Locate the cell with the specified text and output its [x, y] center coordinate. 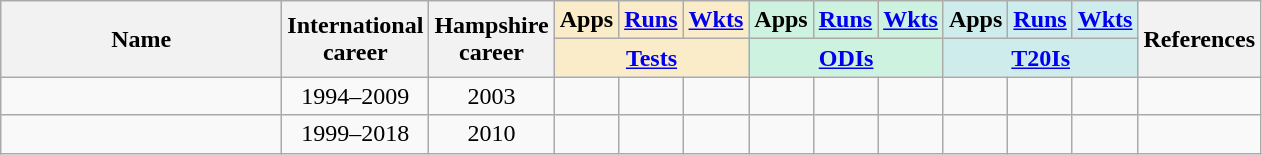
1994–2009 [356, 96]
Name [142, 39]
1999–2018 [356, 134]
Tests [652, 58]
ODIs [846, 58]
2003 [492, 96]
Internationalcareer [356, 39]
T20Is [1040, 58]
Hampshirecareer [492, 39]
References [1200, 39]
2010 [492, 134]
